Search for the cell housing the specified text and yield its [X, Y] center coordinate. 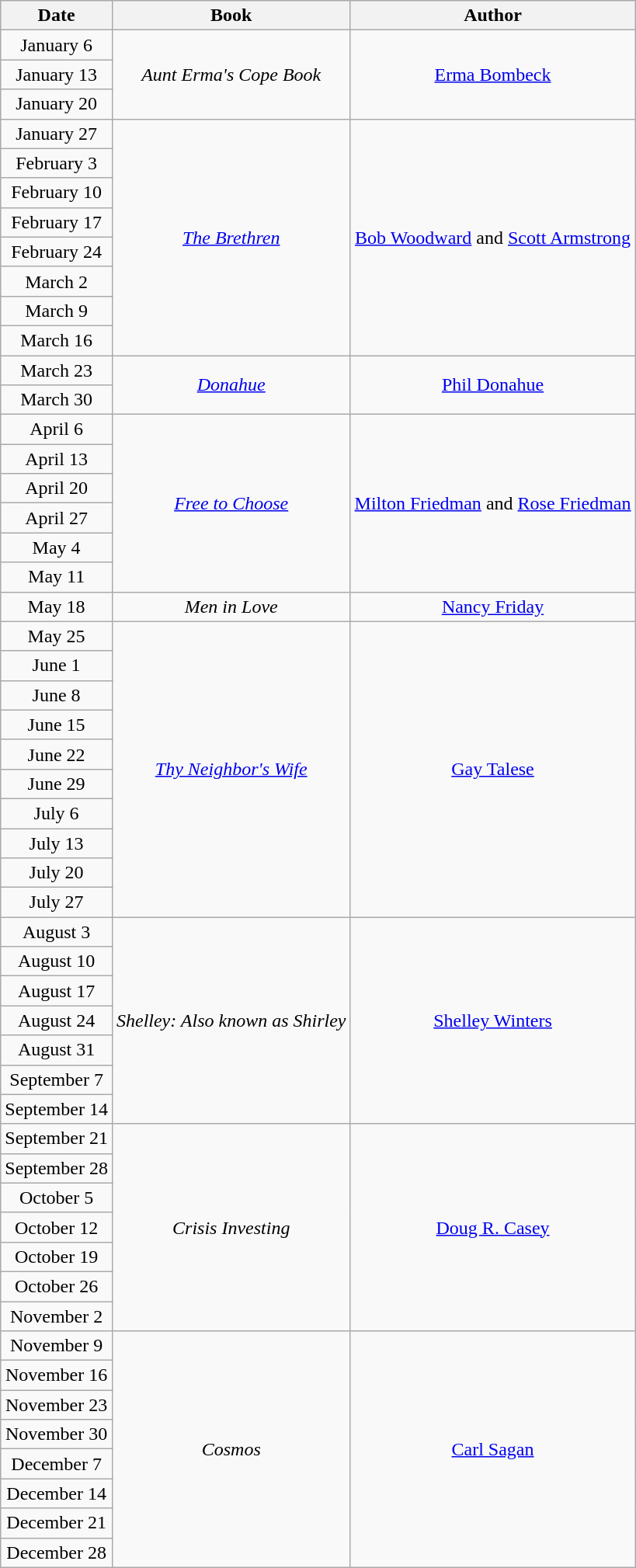
August 17 [57, 991]
February 3 [57, 163]
Men in Love [231, 607]
December 28 [57, 1552]
April 20 [57, 488]
March 16 [57, 340]
January 13 [57, 75]
Shelley: Also known as Shirley [231, 1020]
December 7 [57, 1464]
July 13 [57, 843]
December 21 [57, 1523]
Aunt Erma's Cope Book [231, 75]
October 12 [57, 1227]
Erma Bombeck [492, 75]
July 6 [57, 813]
Author [492, 16]
January 6 [57, 45]
March 23 [57, 370]
February 17 [57, 222]
February 24 [57, 252]
August 31 [57, 1050]
June 22 [57, 754]
May 25 [57, 636]
August 3 [57, 932]
Book [231, 16]
May 4 [57, 548]
March 30 [57, 400]
May 11 [57, 577]
Thy Neighbor's Wife [231, 769]
July 27 [57, 902]
March 9 [57, 311]
January 27 [57, 134]
Donahue [231, 385]
Milton Friedman and Rose Friedman [492, 503]
November 16 [57, 1375]
Free to Choose [231, 503]
June 8 [57, 695]
Shelley Winters [492, 1020]
November 23 [57, 1405]
October 26 [57, 1286]
June 29 [57, 784]
June 15 [57, 725]
September 7 [57, 1080]
Gay Talese [492, 769]
Phil Donahue [492, 385]
January 20 [57, 104]
February 10 [57, 193]
Carl Sagan [492, 1449]
Date [57, 16]
May 18 [57, 607]
The Brethren [231, 237]
September 21 [57, 1139]
April 6 [57, 429]
Nancy Friday [492, 607]
October 5 [57, 1198]
November 9 [57, 1346]
Cosmos [231, 1449]
March 2 [57, 281]
April 13 [57, 459]
September 14 [57, 1109]
November 30 [57, 1434]
October 19 [57, 1257]
December 14 [57, 1493]
Doug R. Casey [492, 1227]
November 2 [57, 1316]
July 20 [57, 873]
April 27 [57, 518]
Crisis Investing [231, 1227]
Bob Woodward and Scott Armstrong [492, 237]
September 28 [57, 1168]
June 1 [57, 666]
August 24 [57, 1020]
August 10 [57, 961]
